Determine the [x, y] coordinate at the center of the cell enclosing the given text.  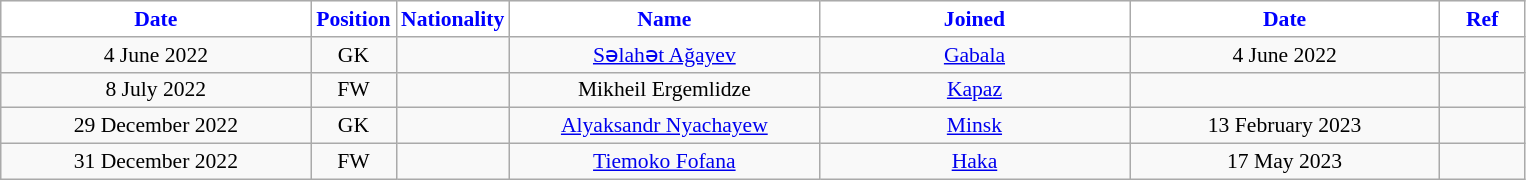
Gabala [974, 55]
31 December 2022 [156, 162]
Ref [1482, 19]
17 May 2023 [1285, 162]
Haka [974, 162]
Tiemoko Fofana [664, 162]
Kapaz [974, 90]
8 July 2022 [156, 90]
13 February 2023 [1285, 126]
Mikheil Ergemlidze [664, 90]
Nationality [452, 19]
Alyaksandr Nyachayew [664, 126]
Joined [974, 19]
Səlahət Ağayev [664, 55]
Minsk [974, 126]
Position [354, 19]
29 December 2022 [156, 126]
Name [664, 19]
